Find where the given text appears and provide that cell's center as (X, Y) coordinate. 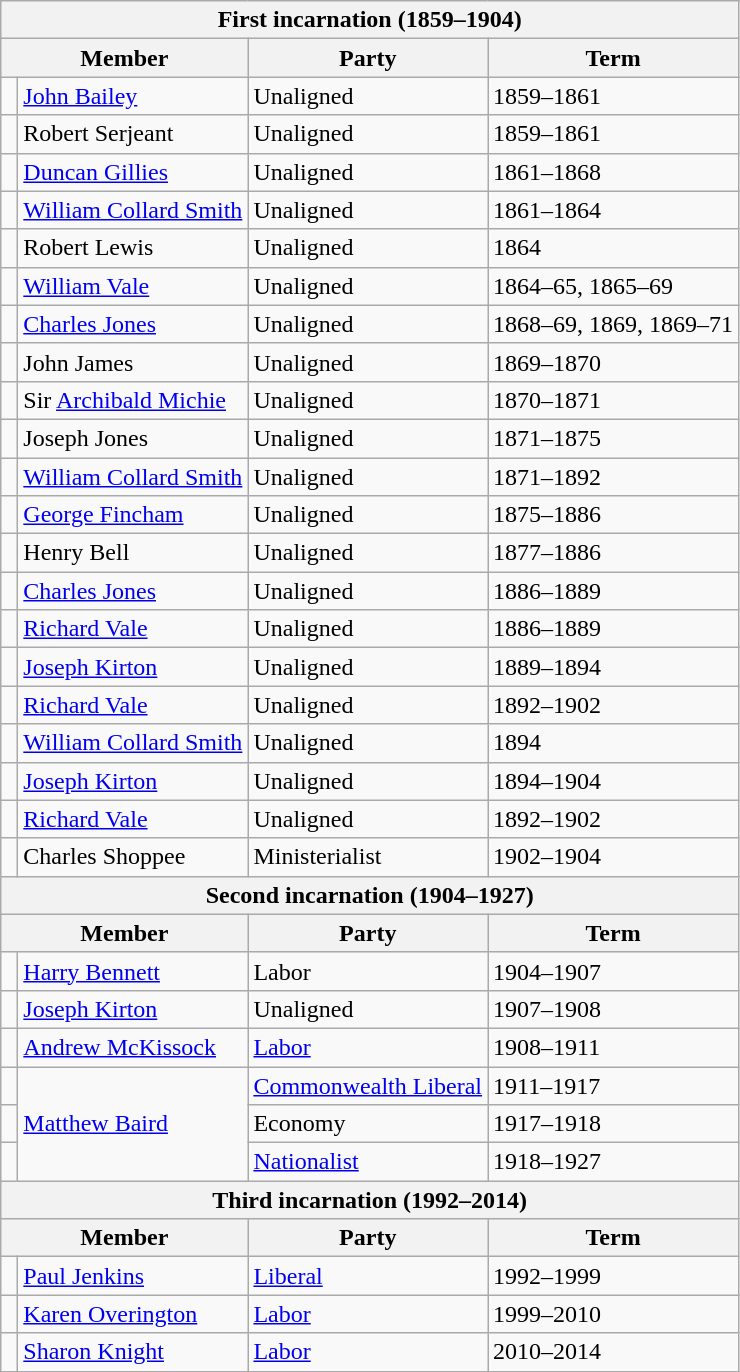
1889–1894 (614, 667)
William Vale (133, 286)
1877–1886 (614, 553)
Paul Jenkins (133, 1276)
1902–1904 (614, 857)
John James (133, 362)
Charles Shoppee (133, 857)
First incarnation (1859–1904) (370, 20)
Nationalist (368, 1162)
John Bailey (133, 96)
1894–1904 (614, 781)
Economy (368, 1124)
Joseph Jones (133, 438)
1868–69, 1869, 1869–71 (614, 324)
Sir Archibald Michie (133, 400)
1918–1927 (614, 1162)
1871–1875 (614, 438)
Harry Bennett (133, 971)
1992–1999 (614, 1276)
Ministerialist (368, 857)
1869–1870 (614, 362)
1864 (614, 248)
1907–1908 (614, 1009)
George Fincham (133, 515)
Sharon Knight (133, 1352)
1871–1892 (614, 477)
Henry Bell (133, 553)
Duncan Gillies (133, 172)
1870–1871 (614, 400)
1917–1918 (614, 1124)
1999–2010 (614, 1314)
Third incarnation (1992–2014) (370, 1200)
1875–1886 (614, 515)
Andrew McKissock (133, 1047)
Second incarnation (1904–1927) (370, 895)
1894 (614, 743)
Liberal (368, 1276)
Karen Overington (133, 1314)
2010–2014 (614, 1352)
Robert Serjeant (133, 134)
Commonwealth Liberal (368, 1085)
1911–1917 (614, 1085)
1861–1868 (614, 172)
Matthew Baird (133, 1123)
Robert Lewis (133, 248)
1864–65, 1865–69 (614, 286)
1908–1911 (614, 1047)
1904–1907 (614, 971)
1861–1864 (614, 210)
